Extract the (x, y) coordinate from the center of the cell holding the provided text.  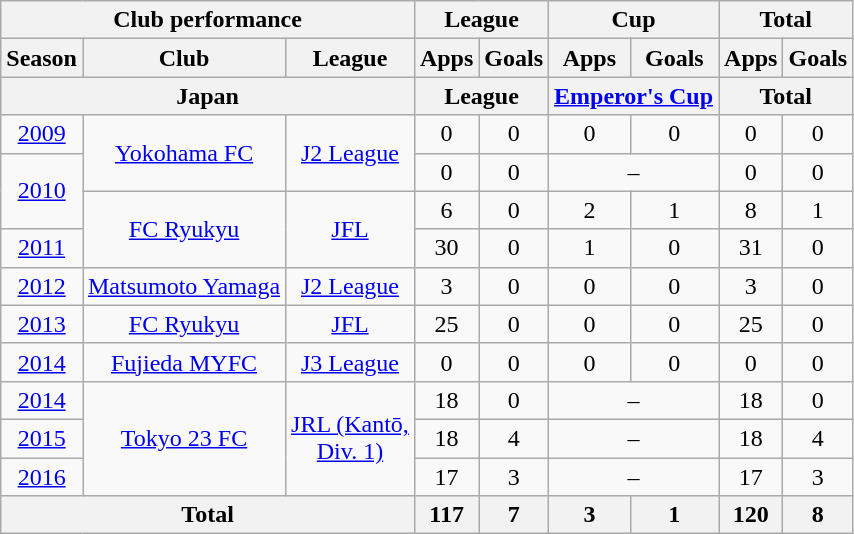
31 (751, 248)
Emperor's Cup (634, 96)
117 (446, 515)
7 (514, 515)
Club performance (208, 20)
120 (751, 515)
30 (446, 248)
2012 (42, 286)
Cup (634, 20)
2016 (42, 477)
Club (184, 58)
Yokohama FC (184, 153)
Japan (208, 96)
Season (42, 58)
2009 (42, 134)
2013 (42, 324)
2011 (42, 248)
2015 (42, 438)
J3 League (350, 362)
Tokyo 23 FC (184, 438)
2 (590, 210)
6 (446, 210)
Fujieda MYFC (184, 362)
JRL (Kantō,Div. 1) (350, 438)
2010 (42, 191)
Matsumoto Yamaga (184, 286)
